Output the [x, y] coordinate of the center of the cell containing the given text.  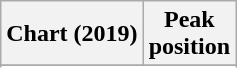
Chart (2019) [72, 34]
Peakposition [189, 34]
